Return (X, Y) of the center of cell containing provided text 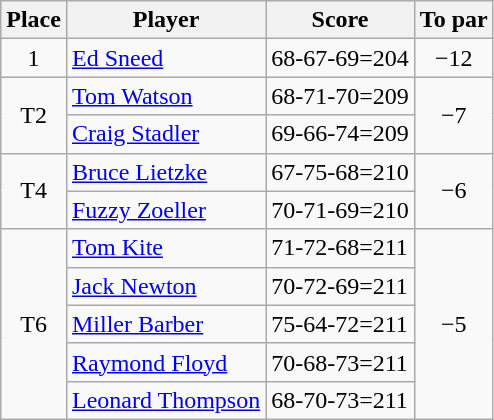
Bruce Lietzke (166, 172)
75-64-72=211 (340, 324)
Ed Sneed (166, 58)
Player (166, 20)
70-72-69=211 (340, 286)
Leonard Thompson (166, 400)
67-75-68=210 (340, 172)
−6 (454, 191)
To par (454, 20)
−5 (454, 324)
T6 (34, 324)
−12 (454, 58)
Score (340, 20)
Fuzzy Zoeller (166, 210)
68-70-73=211 (340, 400)
68-67-69=204 (340, 58)
T4 (34, 191)
T2 (34, 115)
70-68-73=211 (340, 362)
71-72-68=211 (340, 248)
Jack Newton (166, 286)
Place (34, 20)
Raymond Floyd (166, 362)
Craig Stadler (166, 134)
1 (34, 58)
69-66-74=209 (340, 134)
Tom Watson (166, 96)
70-71-69=210 (340, 210)
Miller Barber (166, 324)
68-71-70=209 (340, 96)
Tom Kite (166, 248)
−7 (454, 115)
